Locate the cell with the specified text and output its [x, y] center coordinate. 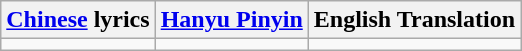
English Translation [414, 20]
Chinese lyrics [78, 20]
Hanyu Pinyin [232, 20]
